Search for the cell housing the specified text and yield its [X, Y] center coordinate. 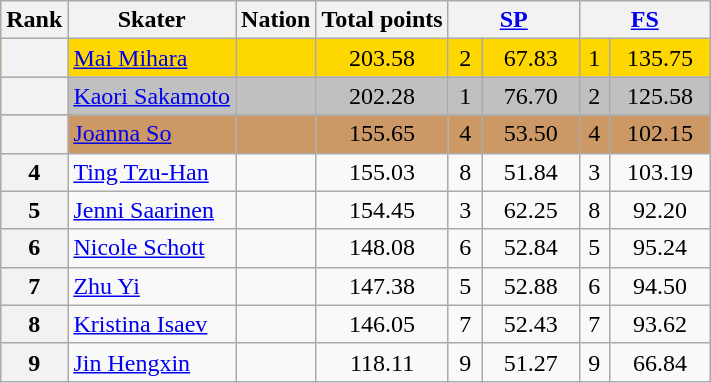
52.43 [530, 324]
118.11 [382, 362]
66.84 [660, 362]
95.24 [660, 248]
135.75 [660, 58]
Kristina Isaev [152, 324]
51.27 [530, 362]
Jin Hengxin [152, 362]
93.62 [660, 324]
103.19 [660, 172]
Skater [152, 20]
51.84 [530, 172]
155.03 [382, 172]
SP [514, 20]
147.38 [382, 286]
Joanna So [152, 134]
146.05 [382, 324]
Nation [276, 20]
Ting Tzu-Han [152, 172]
Jenni Saarinen [152, 210]
Zhu Yi [152, 286]
FS [644, 20]
76.70 [530, 96]
148.08 [382, 248]
Rank [34, 20]
62.25 [530, 210]
52.88 [530, 286]
102.15 [660, 134]
Kaori Sakamoto [152, 96]
155.65 [382, 134]
52.84 [530, 248]
53.50 [530, 134]
Total points [382, 20]
94.50 [660, 286]
202.28 [382, 96]
Nicole Schott [152, 248]
203.58 [382, 58]
92.20 [660, 210]
154.45 [382, 210]
Mai Mihara [152, 58]
125.58 [660, 96]
67.83 [530, 58]
